From the cell containing the given text, extract its center point as [X, Y] coordinate. 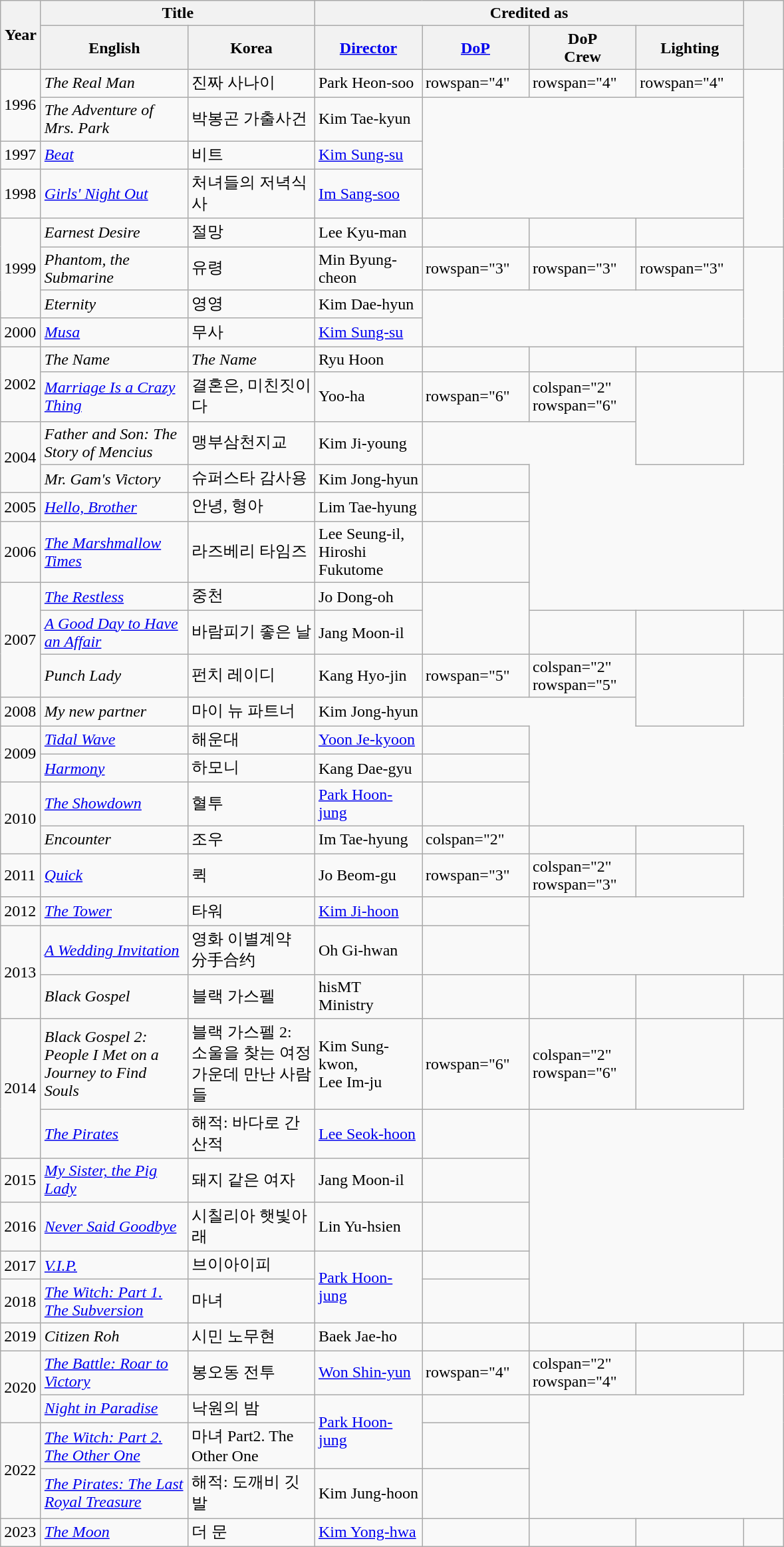
Im Tae-hyung [368, 840]
시칠리아 햇빛아래 [251, 1226]
The Witch: Part 1. The Subversion [114, 1301]
마녀 Part2. The Other One [251, 1446]
1998 [21, 194]
Night in Paradise [114, 1409]
블랙 가스펠 [251, 997]
A Good Day to Have an Affair [114, 632]
colspan="2" rowspan="3" [583, 876]
Lee Seok-hoon [368, 1134]
2002 [21, 384]
Kim Ji-hoon [368, 912]
안녕, 형아 [251, 507]
브이아이피 [251, 1266]
Beat [114, 156]
DoP [475, 48]
Mr. Gam's Victory [114, 479]
퀵 [251, 876]
Yoon Je-kyoon [368, 740]
Kim Jung-hoon [368, 1494]
English [114, 48]
2020 [21, 1387]
2009 [21, 753]
Musa [114, 333]
Director [368, 48]
Credited as [529, 13]
Jo Beom-gu [368, 876]
중천 [251, 596]
2016 [21, 1226]
맹부삼천지교 [251, 443]
Encounter [114, 840]
해적: 바다로 간 산적 [251, 1134]
1999 [21, 268]
Earnest Desire [114, 233]
2013 [21, 971]
타워 [251, 912]
Korea [251, 48]
Kim Dae-hyun [368, 305]
Harmony [114, 768]
Kim Ji-young [368, 443]
박봉곤 가출사건 [251, 118]
영화 이별계약分手合约 [251, 950]
2011 [21, 876]
Lin Yu-hsien [368, 1226]
2018 [21, 1301]
더 문 [251, 1533]
하모니 [251, 768]
2007 [21, 640]
My Sister, the Pig Lady [114, 1180]
The Tower [114, 912]
Ryu Hoon [368, 359]
Black Gospel [114, 997]
펀치 레이디 [251, 676]
라즈베리 타임즈 [251, 552]
The Marshmallow Times [114, 552]
무사 [251, 333]
Lee Kyu-man [368, 233]
2019 [21, 1337]
Quick [114, 876]
Kang Dae-gyu [368, 768]
2006 [21, 552]
Year [21, 35]
Tidal Wave [114, 740]
V.I.P. [114, 1266]
Eternity [114, 305]
슈퍼스타 감사용 [251, 479]
절망 [251, 233]
Punch Lady [114, 676]
Father and Son: The Story of Mencius [114, 443]
Never Said Goodbye [114, 1226]
2015 [21, 1180]
Marriage Is a Crazy Thing [114, 397]
Title [178, 13]
The Showdown [114, 804]
colspan="2" [475, 840]
Girls' Night Out [114, 194]
2017 [21, 1266]
마녀 [251, 1301]
봉오동 전투 [251, 1372]
조우 [251, 840]
Park Heon-soo [368, 84]
2022 [21, 1470]
The Adventure of Mrs. Park [114, 118]
Lighting [690, 48]
Citizen Roh [114, 1337]
1996 [21, 105]
rowspan="5" [475, 676]
마이 뉴 파트너 [251, 712]
The Battle: Roar to Victory [114, 1372]
돼지 같은 여자 [251, 1180]
1997 [21, 156]
A Wedding Invitation [114, 950]
The Restless [114, 596]
colspan="2" rowspan="4" [583, 1372]
The Moon [114, 1533]
해적: 도깨비 깃발 [251, 1494]
Yoo-ha [368, 397]
바람피기 좋은 날 [251, 632]
My new partner [114, 712]
Black Gospel 2: People I Met on a Journey to Find Souls [114, 1063]
DoPCrew [583, 48]
Hello, Brother [114, 507]
유령 [251, 269]
Won Shin-yun [368, 1372]
colspan="2" rowspan="5" [583, 676]
2008 [21, 712]
hisMT Ministry [368, 997]
시민 노무현 [251, 1337]
Jo Dong-oh [368, 596]
결혼은, 미친짓이다 [251, 397]
Kim Sung-kwon,Lee Im-ju [368, 1063]
2004 [21, 457]
The Real Man [114, 84]
2005 [21, 507]
Im Sang-soo [368, 194]
The Pirates: The Last Royal Treasure [114, 1494]
처녀들의 저녁식사 [251, 194]
혈투 [251, 804]
Lim Tae-hyung [368, 507]
Min Byung-cheon [368, 269]
Kim Tae-kyun [368, 118]
영영 [251, 305]
진짜 사나이 [251, 84]
The Witch: Part 2. The Other One [114, 1446]
Oh Gi-hwan [368, 950]
2000 [21, 333]
Kim Yong-hwa [368, 1533]
해운대 [251, 740]
2014 [21, 1089]
Baek Jae-ho [368, 1337]
2010 [21, 818]
The Pirates [114, 1134]
블랙 가스펠 2: 소울을 찾는 여정 가운데 만난 사람들 [251, 1063]
2012 [21, 912]
2023 [21, 1533]
Kang Hyo-jin [368, 676]
Phantom, the Submarine [114, 269]
낙원의 밤 [251, 1409]
비트 [251, 156]
Lee Seung-il,Hiroshi Fukutome [368, 552]
